From the cell containing the given text, extract its center point as (x, y) coordinate. 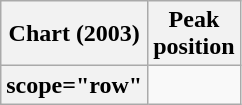
scope="row" (74, 85)
Chart (2003) (74, 34)
Peakposition (194, 34)
